Extract the (x, y) coordinate from the center of the cell holding the provided text.  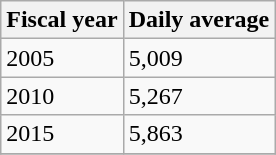
Daily average (199, 20)
2010 (62, 96)
5,267 (199, 96)
5,863 (199, 134)
5,009 (199, 58)
Fiscal year (62, 20)
2015 (62, 134)
2005 (62, 58)
